Determine the (X, Y) coordinate at the center of the cell enclosing the given text.  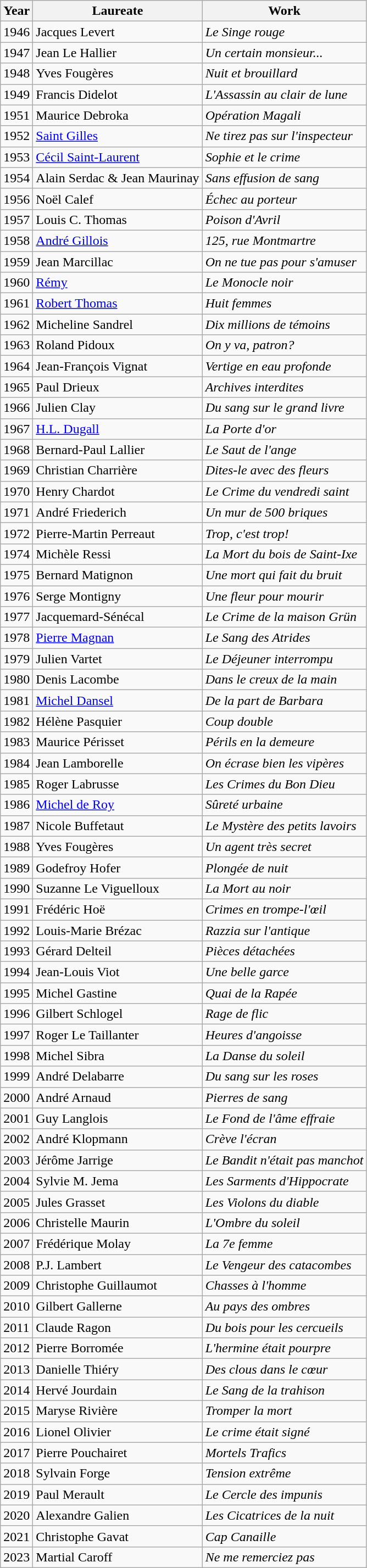
Suzanne Le Viguelloux (118, 888)
Godefroy Hofer (118, 867)
Pierre Pouchairet (118, 1453)
Alexandre Galien (118, 1515)
1979 (16, 659)
Vertige en eau profonde (285, 366)
La 7e femme (285, 1244)
Le Sang de la trahison (285, 1390)
1959 (16, 262)
2000 (16, 1097)
Ne me remerciez pas (285, 1557)
2016 (16, 1432)
Claude Ragon (118, 1328)
2014 (16, 1390)
Michel Dansel (118, 701)
Pierre Borromée (118, 1348)
La Mort au noir (285, 888)
1990 (16, 888)
Maryse Rivière (118, 1411)
Jacquemard-Sénécal (118, 617)
Pierre Magnan (118, 638)
Bernard-Paul Lallier (118, 450)
Noël Calef (118, 199)
Louis C. Thomas (118, 220)
P.J. Lambert (118, 1264)
1970 (16, 491)
De la part de Barbara (285, 701)
1996 (16, 1014)
1985 (16, 784)
1988 (16, 847)
Sophie et le crime (285, 157)
Jean-François Vignat (118, 366)
2007 (16, 1244)
2018 (16, 1474)
1977 (16, 617)
Gilbert Schlogel (118, 1014)
Frédérique Molay (118, 1244)
1953 (16, 157)
1965 (16, 387)
Roland Pidoux (118, 345)
2001 (16, 1118)
1957 (16, 220)
Dix millions de témoins (285, 324)
1975 (16, 575)
Roger Le Taillanter (118, 1035)
Pierres de sang (285, 1097)
Martial Caroff (118, 1557)
Cécil Saint-Laurent (118, 157)
Huit femmes (285, 304)
La Porte d'or (285, 429)
1992 (16, 931)
Jacques Levert (118, 32)
2010 (16, 1307)
Pièces détachées (285, 951)
Christophe Guillaumot (118, 1286)
Razzia sur l'antique (285, 931)
2002 (16, 1139)
On écrase bien les vipères (285, 763)
Julien Clay (118, 408)
Une mort qui fait du bruit (285, 575)
1968 (16, 450)
Louis-Marie Brézac (118, 931)
Nuit et brouillard (285, 74)
Saint Gilles (118, 136)
Christelle Maurin (118, 1223)
2012 (16, 1348)
Du bois pour les cercueils (285, 1328)
2006 (16, 1223)
1984 (16, 763)
1976 (16, 596)
Roger Labrusse (118, 784)
Michel Sibra (118, 1056)
André Klopmann (118, 1139)
1947 (16, 53)
1962 (16, 324)
1997 (16, 1035)
L'hermine était pourpre (285, 1348)
Le Singe rouge (285, 32)
Laureate (118, 11)
Jean Le Hallier (118, 53)
1983 (16, 742)
Le Vengeur des catacombes (285, 1264)
Henry Chardot (118, 491)
L'Ombre du soleil (285, 1223)
1999 (16, 1077)
1960 (16, 283)
Un agent très secret (285, 847)
Des clous dans le cœur (285, 1369)
Une belle garce (285, 972)
Crève l'écran (285, 1139)
1951 (16, 115)
Michel Gastine (118, 993)
On ne tue pas pour s'amuser (285, 262)
Jean-Louis Viot (118, 972)
Le Mystère des petits lavoirs (285, 826)
Le Cercle des impunis (285, 1494)
1956 (16, 199)
Tension extrême (285, 1474)
Jérôme Jarrige (118, 1160)
2017 (16, 1453)
Hervé Jourdain (118, 1390)
1966 (16, 408)
2008 (16, 1264)
1948 (16, 74)
Christophe Gavat (118, 1536)
Pierre-Martin Perreaut (118, 533)
Sylvie M. Jema (118, 1181)
1986 (16, 805)
2019 (16, 1494)
Denis Lacombe (118, 680)
2003 (16, 1160)
1969 (16, 471)
1998 (16, 1056)
1989 (16, 867)
1991 (16, 909)
Guy Langlois (118, 1118)
1971 (16, 512)
Les Violons du diable (285, 1202)
André Friederich (118, 512)
Le Déjeuner interrompu (285, 659)
Opération Magali (285, 115)
Jean Marcillac (118, 262)
Michel de Roy (118, 805)
Maurice Périsset (118, 742)
1949 (16, 94)
La Mort du bois de Saint-Ixe (285, 554)
2013 (16, 1369)
1981 (16, 701)
Paul Drieux (118, 387)
Le Monocle noir (285, 283)
Michèle Ressi (118, 554)
Micheline Sandrel (118, 324)
Jean Lamborelle (118, 763)
Lionel Olivier (118, 1432)
1952 (16, 136)
1964 (16, 366)
Francis Didelot (118, 94)
2005 (16, 1202)
Trop, c'est trop! (285, 533)
La Danse du soleil (285, 1056)
1987 (16, 826)
Crimes en trompe-l'œil (285, 909)
Gilbert Gallerne (118, 1307)
Un certain monsieur... (285, 53)
Paul Merault (118, 1494)
Maurice Debroka (118, 115)
Jules Grasset (118, 1202)
H.L. Dugall (118, 429)
1982 (16, 721)
Frédéric Hoë (118, 909)
1994 (16, 972)
Chasses à l'homme (285, 1286)
Périls en la demeure (285, 742)
125, rue Montmartre (285, 240)
Le Crime du vendredi saint (285, 491)
Gérard Delteil (118, 951)
Quai de la Rapée (285, 993)
Year (16, 11)
2023 (16, 1557)
Le Bandit n'était pas manchot (285, 1160)
1972 (16, 533)
Archives interdites (285, 387)
Heures d'angoisse (285, 1035)
1946 (16, 32)
Échec au porteur (285, 199)
Sylvain Forge (118, 1474)
Cap Canaille (285, 1536)
2021 (16, 1536)
Robert Thomas (118, 304)
Du sang sur les roses (285, 1077)
Rémy (118, 283)
Un mur de 500 briques (285, 512)
2011 (16, 1328)
Bernard Matignon (118, 575)
2020 (16, 1515)
Au pays des ombres (285, 1307)
Sûreté urbaine (285, 805)
Mortels Trafics (285, 1453)
1980 (16, 680)
Les Cicatrices de la nuit (285, 1515)
1978 (16, 638)
On y va, patron? (285, 345)
André Gillois (118, 240)
Poison d'Avril (285, 220)
2009 (16, 1286)
Serge Montigny (118, 596)
Les Crimes du Bon Dieu (285, 784)
Rage de flic (285, 1014)
1963 (16, 345)
1974 (16, 554)
Ne tirez pas sur l'inspecteur (285, 136)
Les Sarments d'Hippocrate (285, 1181)
Dans le creux de la main (285, 680)
Le Fond de l'âme effraie (285, 1118)
2004 (16, 1181)
L'Assassin au clair de lune (285, 94)
André Delabarre (118, 1077)
2015 (16, 1411)
1961 (16, 304)
1995 (16, 993)
1958 (16, 240)
Danielle Thiéry (118, 1369)
1954 (16, 178)
Sans effusion de sang (285, 178)
Alain Serdac & Jean Maurinay (118, 178)
Nicole Buffetaut (118, 826)
André Arnaud (118, 1097)
Christian Charrière (118, 471)
Du sang sur le grand livre (285, 408)
Le crime était signé (285, 1432)
Hélène Pasquier (118, 721)
Plongée de nuit (285, 867)
Le Saut de l'ange (285, 450)
Le Crime de la maison Grün (285, 617)
Le Sang des Atrides (285, 638)
Dites-le avec des fleurs (285, 471)
1993 (16, 951)
Une fleur pour mourir (285, 596)
Tromper la mort (285, 1411)
1967 (16, 429)
Coup double (285, 721)
Work (285, 11)
Julien Vartet (118, 659)
